Capture the cell that displays the provided text and extract its [X, Y] central coordinate. 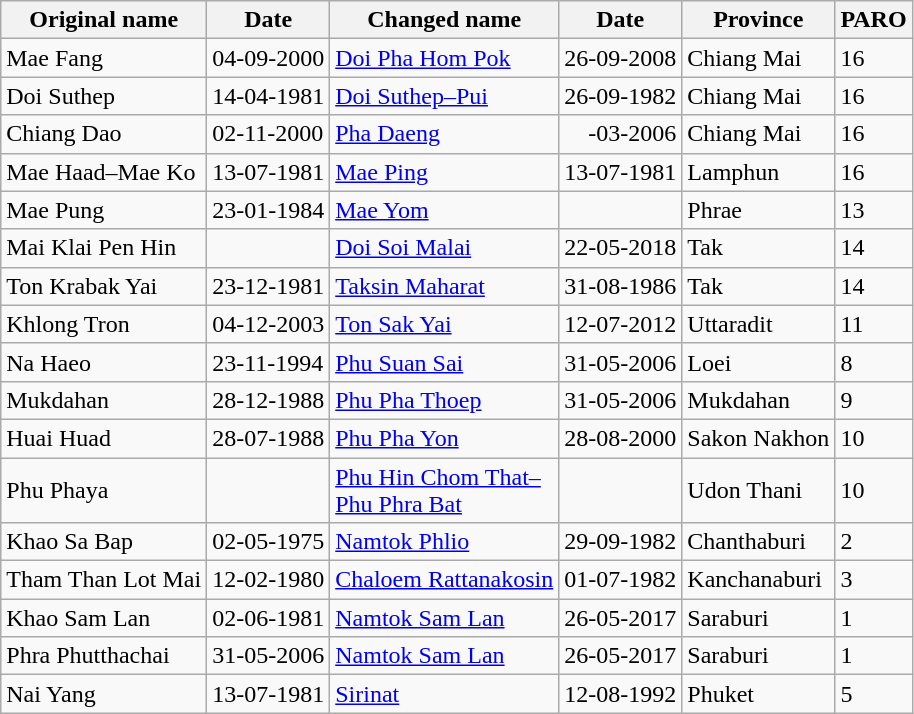
Tham Than Lot Mai [104, 580]
14-04-1981 [268, 96]
Phu Suan Sai [444, 362]
02-05-1975 [268, 542]
22-05-2018 [620, 248]
28-12-1988 [268, 400]
Mae Ping [444, 172]
Doi Pha Hom Pok [444, 58]
Ton Sak Yai [444, 324]
Chiang Dao [104, 134]
Phrae [758, 210]
Phu Hin Chom That–Phu Phra Bat [444, 490]
Sakon Nakhon [758, 438]
Province [758, 20]
Phra Phutthachai [104, 656]
02-06-1981 [268, 618]
Mae Fang [104, 58]
Phu Pha Thoep [444, 400]
Ton Krabak Yai [104, 286]
Doi Soi Malai [444, 248]
Mae Haad–Mae Ko [104, 172]
Sirinat [444, 694]
Na Haeo [104, 362]
02-11-2000 [268, 134]
31-08-1986 [620, 286]
Phu Phaya [104, 490]
04-09-2000 [268, 58]
23-12-1981 [268, 286]
8 [874, 362]
12-08-1992 [620, 694]
11 [874, 324]
12-07-2012 [620, 324]
Khlong Tron [104, 324]
26-09-2008 [620, 58]
23-01-1984 [268, 210]
12-02-1980 [268, 580]
Changed name [444, 20]
01-07-1982 [620, 580]
-03-2006 [620, 134]
Mae Yom [444, 210]
9 [874, 400]
Original name [104, 20]
04-12-2003 [268, 324]
Uttaradit [758, 324]
2 [874, 542]
Mae Pung [104, 210]
Namtok Phlio [444, 542]
Chanthaburi [758, 542]
Phuket [758, 694]
PARO [874, 20]
Loei [758, 362]
Chaloem Rattanakosin [444, 580]
23-11-1994 [268, 362]
26-09-1982 [620, 96]
Doi Suthep–Pui [444, 96]
3 [874, 580]
Lamphun [758, 172]
Udon Thani [758, 490]
Khao Sam Lan [104, 618]
Khao Sa Bap [104, 542]
Kanchanaburi [758, 580]
Nai Yang [104, 694]
13 [874, 210]
Pha Daeng [444, 134]
Mai Klai Pen Hin [104, 248]
29-09-1982 [620, 542]
5 [874, 694]
28-08-2000 [620, 438]
Huai Huad [104, 438]
Phu Pha Yon [444, 438]
28-07-1988 [268, 438]
Doi Suthep [104, 96]
Taksin Maharat [444, 286]
